Scan for the cell matching the given text and deliver its (X, Y) coordinate at center. 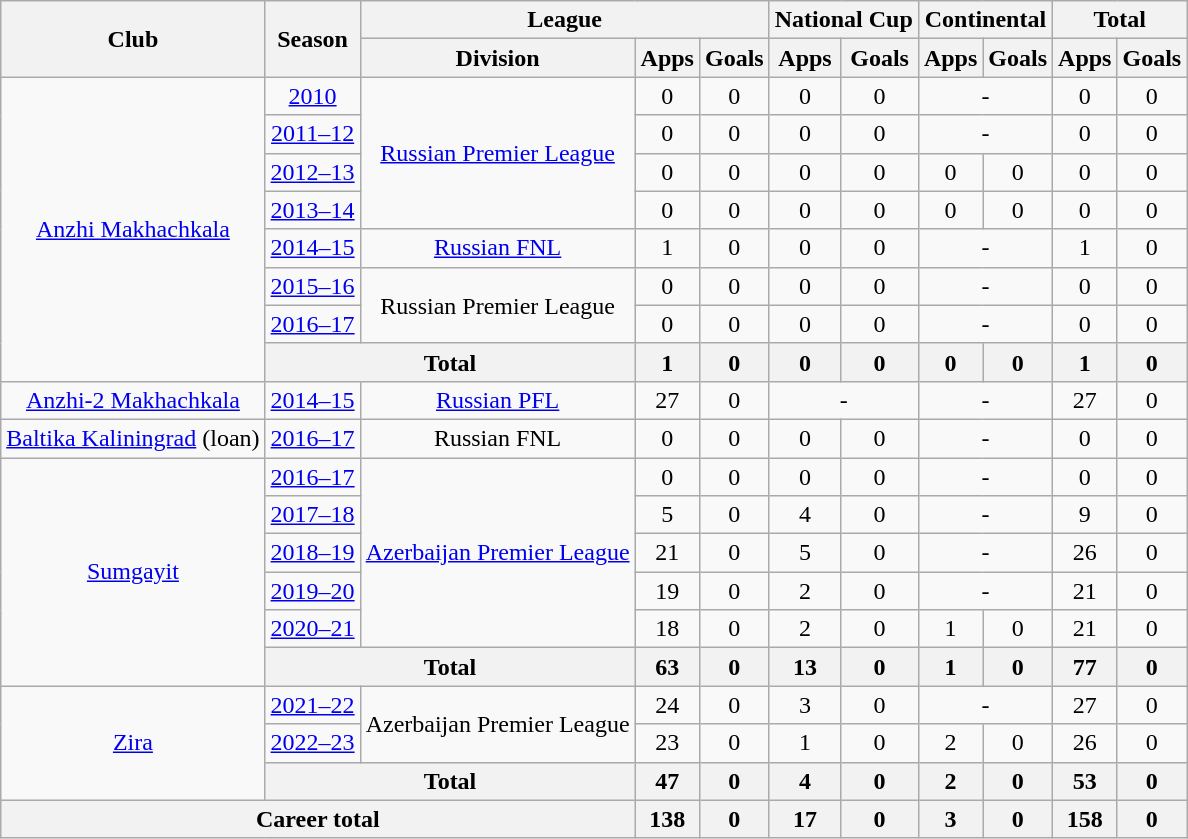
2018–19 (312, 553)
77 (1085, 667)
2012–13 (312, 172)
Baltika Kaliningrad (loan) (133, 438)
2011–12 (312, 134)
18 (667, 629)
138 (667, 819)
63 (667, 667)
2019–20 (312, 591)
19 (667, 591)
Anzhi Makhachkala (133, 229)
Season (312, 39)
Career total (318, 819)
2020–21 (312, 629)
Zira (133, 743)
24 (667, 705)
2021–22 (312, 705)
Sumgayit (133, 572)
National Cup (844, 20)
53 (1085, 781)
Club (133, 39)
13 (805, 667)
Russian PFL (498, 400)
2017–18 (312, 515)
47 (667, 781)
Division (498, 58)
Continental (985, 20)
2013–14 (312, 210)
158 (1085, 819)
Anzhi-2 Makhachkala (133, 400)
2022–23 (312, 743)
2015–16 (312, 286)
23 (667, 743)
17 (805, 819)
9 (1085, 515)
2010 (312, 96)
League (564, 20)
